Pinpoint the cell where the given text exists, returning its [X, Y] midpoint coordinate. 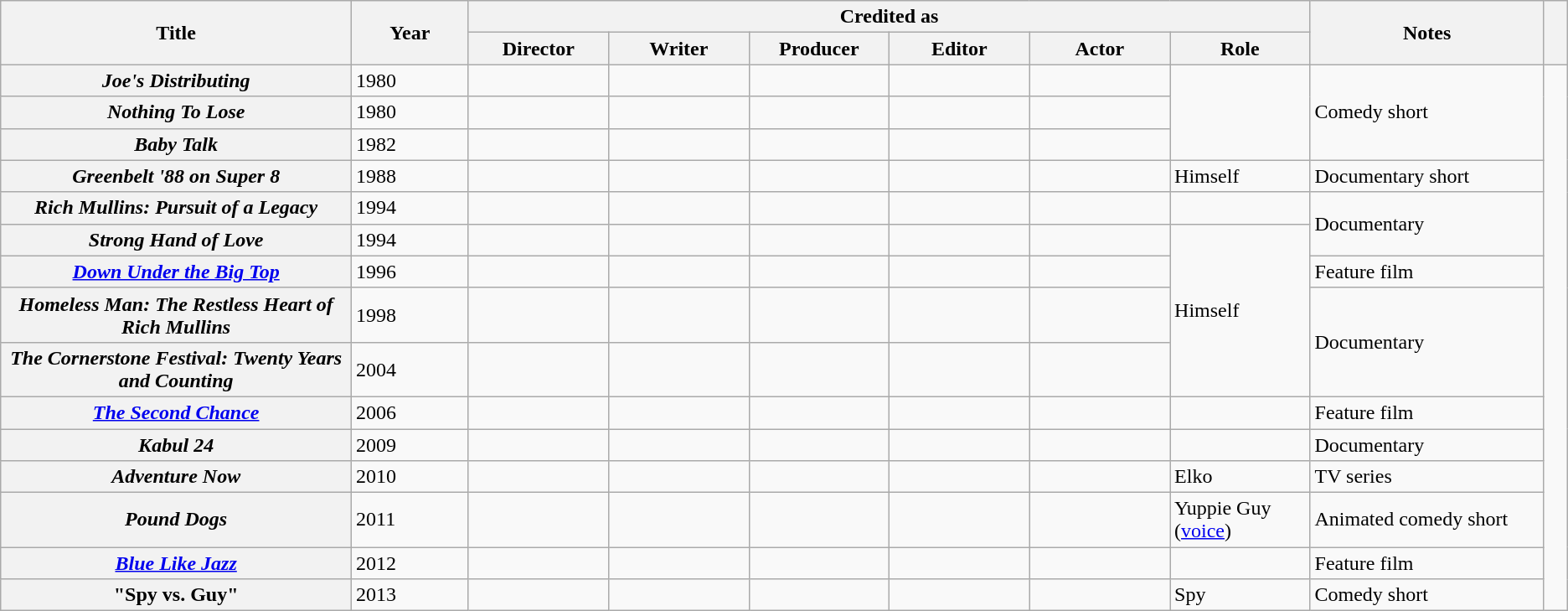
Producer [819, 49]
Writer [678, 49]
Down Under the Big Top [176, 272]
Role [1240, 49]
Greenbelt '88 on Super 8 [176, 176]
Notes [1427, 33]
Title [176, 33]
Adventure Now [176, 477]
2011 [410, 520]
2004 [410, 369]
Spy [1240, 595]
2010 [410, 477]
Animated comedy short [1427, 520]
Actor [1099, 49]
Strong Hand of Love [176, 240]
Blue Like Jazz [176, 563]
2012 [410, 563]
Year [410, 33]
Pound Dogs [176, 520]
Editor [960, 49]
Nothing To Lose [176, 112]
Documentary short [1427, 176]
2006 [410, 412]
Homeless Man: The Restless Heart of Rich Mullins [176, 315]
2009 [410, 445]
TV series [1427, 477]
2013 [410, 595]
1998 [410, 315]
The Cornerstone Festival: Twenty Years and Counting [176, 369]
Baby Talk [176, 144]
"Spy vs. Guy" [176, 595]
Joe's Distributing [176, 80]
Director [538, 49]
1988 [410, 176]
Rich Mullins: Pursuit of a Legacy [176, 208]
Yuppie Guy (voice) [1240, 520]
Elko [1240, 477]
Credited as [890, 17]
1996 [410, 272]
Kabul 24 [176, 445]
1982 [410, 144]
The Second Chance [176, 412]
